Provide the [X, Y] coordinate of the cell's center where the given text is located.  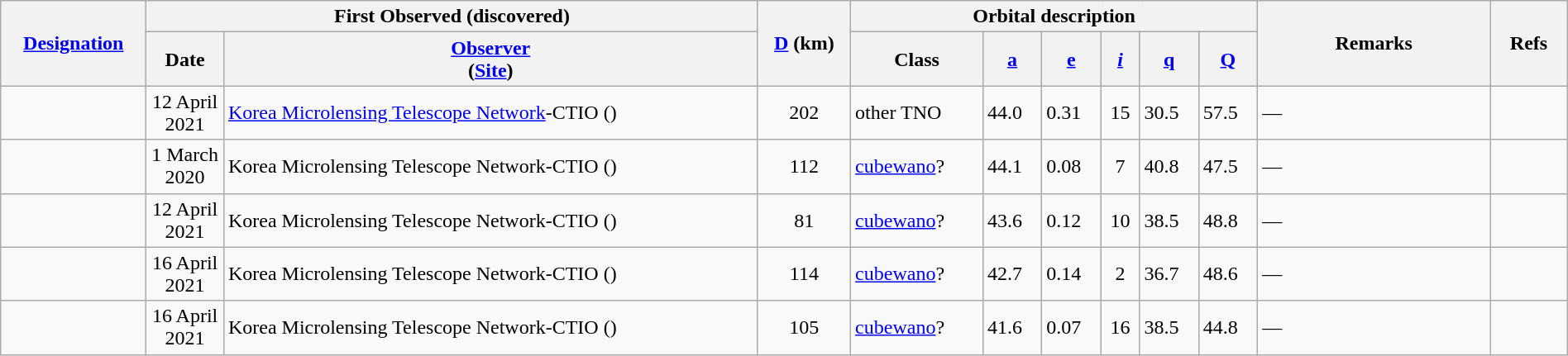
57.5 [1227, 112]
Date [185, 59]
7 [1120, 167]
2 [1120, 274]
Refs [1529, 43]
other TNO [917, 112]
D (km) [804, 43]
Designation [74, 43]
0.07 [1072, 327]
36.7 [1169, 274]
105 [804, 327]
30.5 [1169, 112]
202 [804, 112]
44.1 [1012, 167]
81 [804, 220]
41.6 [1012, 327]
47.5 [1227, 167]
i [1120, 59]
43.6 [1012, 220]
15 [1120, 112]
1 March 2020 [185, 167]
0.08 [1072, 167]
Class [917, 59]
40.8 [1169, 167]
44.8 [1227, 327]
First Observed (discovered) [452, 17]
42.7 [1012, 274]
0.12 [1072, 220]
Q [1227, 59]
a [1012, 59]
16 [1120, 327]
112 [804, 167]
e [1072, 59]
48.8 [1227, 220]
114 [804, 274]
Observer(Site) [490, 59]
44.0 [1012, 112]
0.14 [1072, 274]
Orbital description [1054, 17]
q [1169, 59]
10 [1120, 220]
Remarks [1374, 43]
0.31 [1072, 112]
48.6 [1227, 274]
